From the cell containing the given text, extract its center point as (x, y) coordinate. 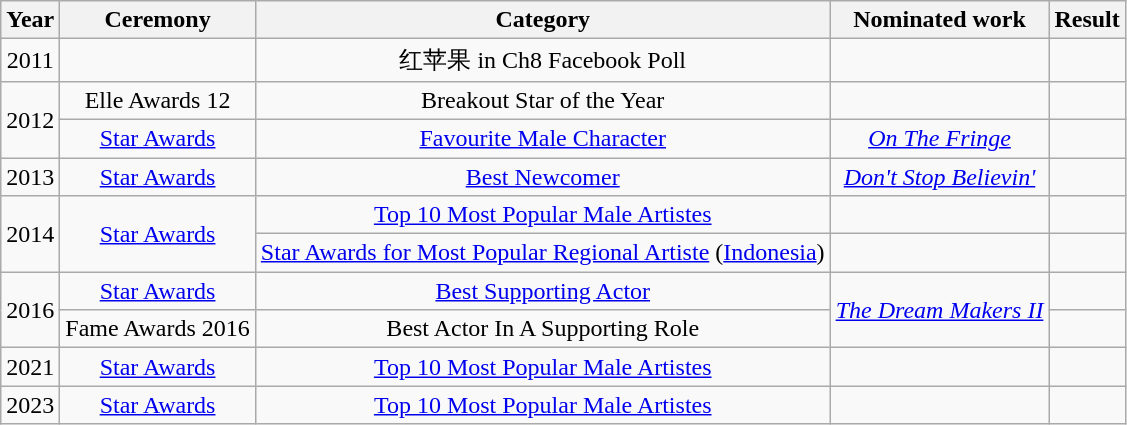
Category (542, 20)
2016 (30, 310)
2011 (30, 60)
Star Awards for Most Popular Regional Artiste (Indonesia) (542, 253)
Nominated work (940, 20)
Year (30, 20)
Favourite Male Character (542, 138)
2021 (30, 367)
The Dream Makers II (940, 310)
Best Supporting Actor (542, 291)
Fame Awards 2016 (158, 329)
On The Fringe (940, 138)
Best Actor In A Supporting Role (542, 329)
红苹果 in Ch8 Facebook Poll (542, 60)
2012 (30, 119)
2013 (30, 177)
2014 (30, 234)
2023 (30, 405)
Best Newcomer (542, 177)
Result (1087, 20)
Don't Stop Believin' (940, 177)
Breakout Star of the Year (542, 100)
Elle Awards 12 (158, 100)
Ceremony (158, 20)
